Return (X, Y) of the center of cell containing provided text 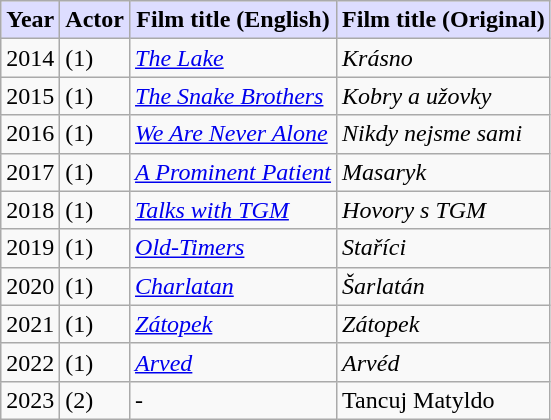
Masaryk (444, 172)
2015 (30, 96)
Film title (English) (234, 20)
2018 (30, 210)
2017 (30, 172)
Staříci (444, 248)
Talks with TGM (234, 210)
We Are Never Alone (234, 134)
Arvéd (444, 362)
2014 (30, 58)
Šarlatán (444, 286)
(2) (95, 400)
Hovory s TGM (444, 210)
2022 (30, 362)
2016 (30, 134)
Actor (95, 20)
Krásno (444, 58)
The Lake (234, 58)
Kobry a užovky (444, 96)
Arved (234, 362)
2021 (30, 324)
Tancuj Matyldo (444, 400)
Charlatan (234, 286)
2023 (30, 400)
Film title (Original) (444, 20)
Old-Timers (234, 248)
Year (30, 20)
The Snake Brothers (234, 96)
A Prominent Patient (234, 172)
Nikdy nejsme sami (444, 134)
2020 (30, 286)
- (234, 400)
2019 (30, 248)
